Provide the [X, Y] coordinate of the cell's center where the given text is located.  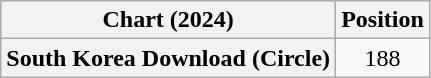
188 [383, 58]
Chart (2024) [168, 20]
Position [383, 20]
South Korea Download (Circle) [168, 58]
